Return the [X, Y] coordinate for the center point of the cell that contains the specified text.  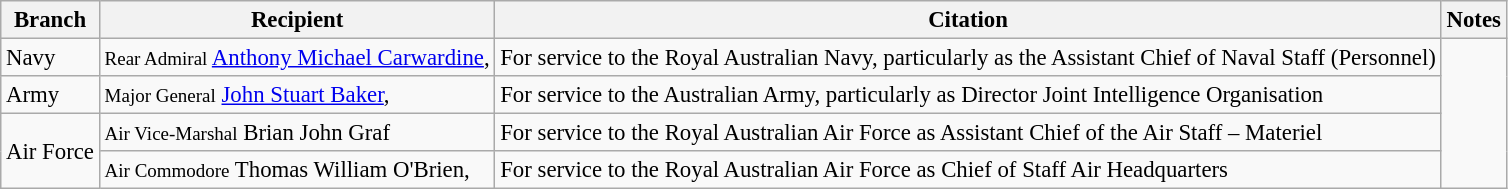
Air Force [50, 152]
Citation [968, 20]
Rear Admiral Anthony Michael Carwardine, [297, 58]
For service to the Royal Australian Navy, particularly as the Assistant Chief of Naval Staff (Personnel) [968, 58]
For service to the Royal Australian Air Force as Assistant Chief of the Air Staff – Materiel [968, 133]
Navy [50, 58]
Major General John Stuart Baker, [297, 95]
Branch [50, 20]
Air Commodore Thomas William O'Brien, [297, 170]
For service to the Australian Army, particularly as Director Joint Intelligence Organisation [968, 95]
Recipient [297, 20]
For service to the Royal Australian Air Force as Chief of Staff Air Headquarters [968, 170]
Air Vice-Marshal Brian John Graf [297, 133]
Notes [1474, 20]
Army [50, 95]
